Determine the (x, y) coordinate at the center of the cell enclosing the given text.  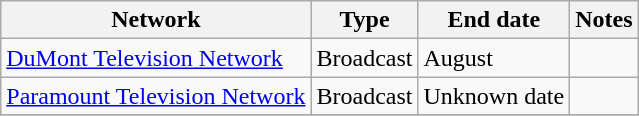
Unknown date (494, 96)
August (494, 58)
End date (494, 20)
Network (156, 20)
DuMont Television Network (156, 58)
Paramount Television Network (156, 96)
Notes (604, 20)
Type (364, 20)
